Return the [X, Y] coordinate for the center point of the cell that contains the specified text.  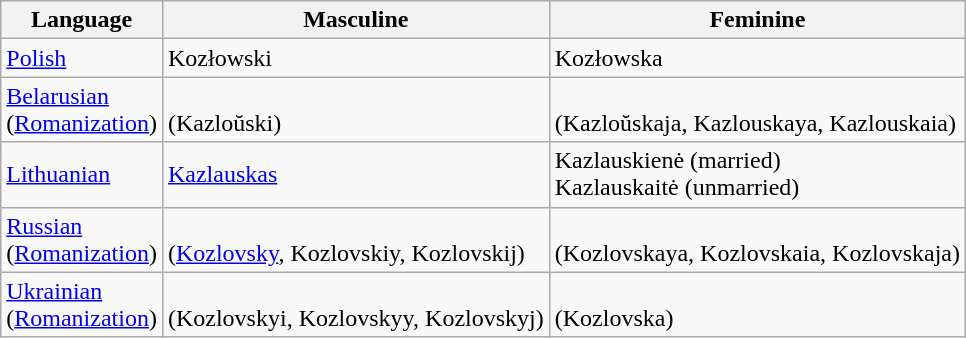
Russian (Romanization) [82, 240]
Kozłowski [356, 58]
(Kozlovsky, Kozlovskiy, Kozlovskij) [356, 240]
Kozłowska [757, 58]
Lithuanian [82, 174]
(Kazloŭski) [356, 110]
(Kozlovskyi, Kozlovskyy, Kozlovskyj) [356, 304]
Belarusian (Romanization) [82, 110]
Polish [82, 58]
(Kazloŭskaja, Kazlouskaya, Kazlouskaia) [757, 110]
(Kozlovska) [757, 304]
Masculine [356, 20]
Kazlauskienė (married) Kazlauskaitė (unmarried) [757, 174]
Kazlauskas [356, 174]
(Kozlovskaya, Kozlovskaia, Kozlovskaja) [757, 240]
Ukrainian (Romanization) [82, 304]
Language [82, 20]
Feminine [757, 20]
